Detect which cell encompasses the target text, then output its (X, Y) center coordinate. 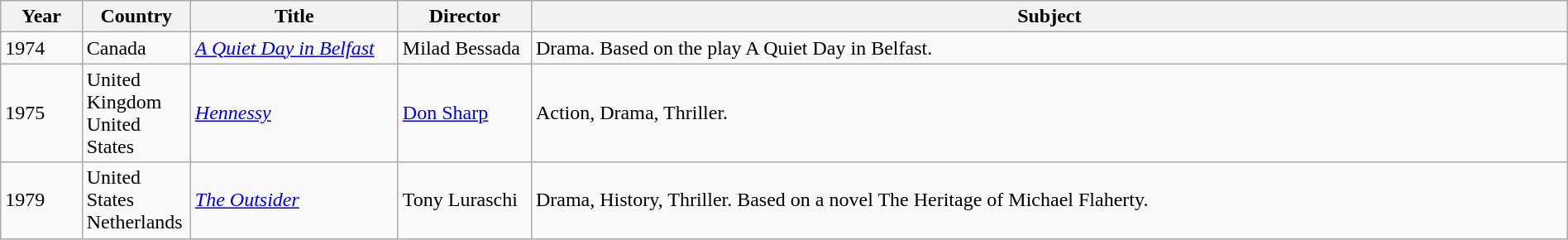
1974 (41, 48)
United KingdomUnited States (136, 113)
A Quiet Day in Belfast (294, 48)
Action, Drama, Thriller. (1049, 113)
Director (465, 17)
Drama, History, Thriller. Based on a novel The Heritage of Michael Flaherty. (1049, 200)
Tony Luraschi (465, 200)
Subject (1049, 17)
Country (136, 17)
Don Sharp (465, 113)
1979 (41, 200)
Canada (136, 48)
Year (41, 17)
Milad Bessada (465, 48)
1975 (41, 113)
Title (294, 17)
United StatesNetherlands (136, 200)
The Outsider (294, 200)
Hennessy (294, 113)
Drama. Based on the play A Quiet Day in Belfast. (1049, 48)
